Return (X, Y) of the center of cell containing provided text 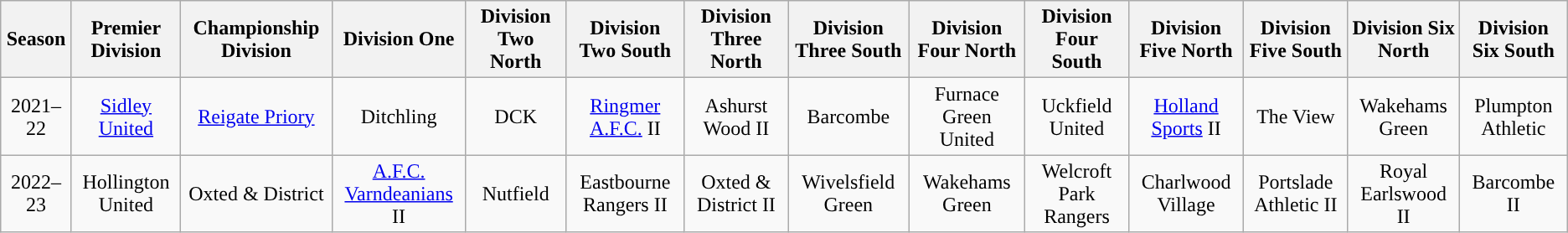
Wivelsfield Green (848, 194)
Ashurst Wood II (735, 116)
Holland Sports II (1186, 116)
Ditchling (399, 116)
Division Three North (735, 39)
Oxted & District II (735, 194)
Charlwood Village (1186, 194)
Premier Division (126, 39)
DCK (516, 116)
Division Three South (848, 39)
Sidley United (126, 116)
2021–22 (37, 116)
2022–23 (37, 194)
Hollington United (126, 194)
Royal Earlswood II (1404, 194)
Barcombe (848, 116)
Division Six South (1513, 39)
Division Five South (1296, 39)
Division Four South (1077, 39)
Division Two South (626, 39)
Division One (399, 39)
Nutfield (516, 194)
Championship Division (256, 39)
A.F.C. Varndeanians II (399, 194)
Division Two North (516, 39)
Division Four North (967, 39)
Reigate Priory (256, 116)
Plumpton Athletic (1513, 116)
The View (1296, 116)
Division Five North (1186, 39)
Uckfield United (1077, 116)
Oxted & District (256, 194)
Eastbourne Rangers II (626, 194)
Portslade Athletic II (1296, 194)
Season (37, 39)
Barcombe II (1513, 194)
Division Six North (1404, 39)
Welcroft Park Rangers (1077, 194)
Ringmer A.F.C. II (626, 116)
Furnace Green United (967, 116)
